Identify which cell holds the provided text, then report its [X, Y] central coordinate. 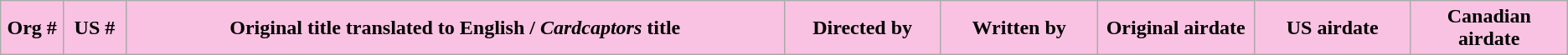
Directed by [863, 28]
Org # [32, 28]
US airdate [1332, 28]
Original title translated to English / Cardcaptors title [455, 28]
Canadian airdate [1489, 28]
Written by [1019, 28]
Original airdate [1176, 28]
US # [95, 28]
